Extract the [X, Y] coordinate from the center of the cell holding the provided text.  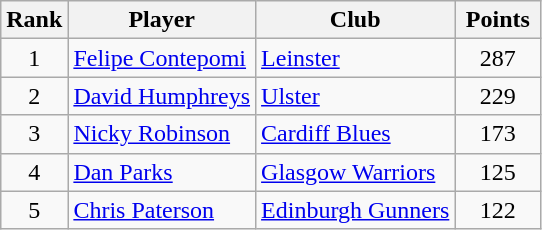
Rank [34, 20]
1 [34, 58]
229 [498, 96]
2 [34, 96]
Nicky Robinson [162, 134]
122 [498, 210]
Leinster [356, 58]
5 [34, 210]
Player [162, 20]
287 [498, 58]
Club [356, 20]
Chris Paterson [162, 210]
125 [498, 172]
Cardiff Blues [356, 134]
4 [34, 172]
3 [34, 134]
173 [498, 134]
Edinburgh Gunners [356, 210]
Glasgow Warriors [356, 172]
Points [498, 20]
Felipe Contepomi [162, 58]
Dan Parks [162, 172]
David Humphreys [162, 96]
Ulster [356, 96]
